Extract the (X, Y) coordinate from the center of the cell holding the provided text.  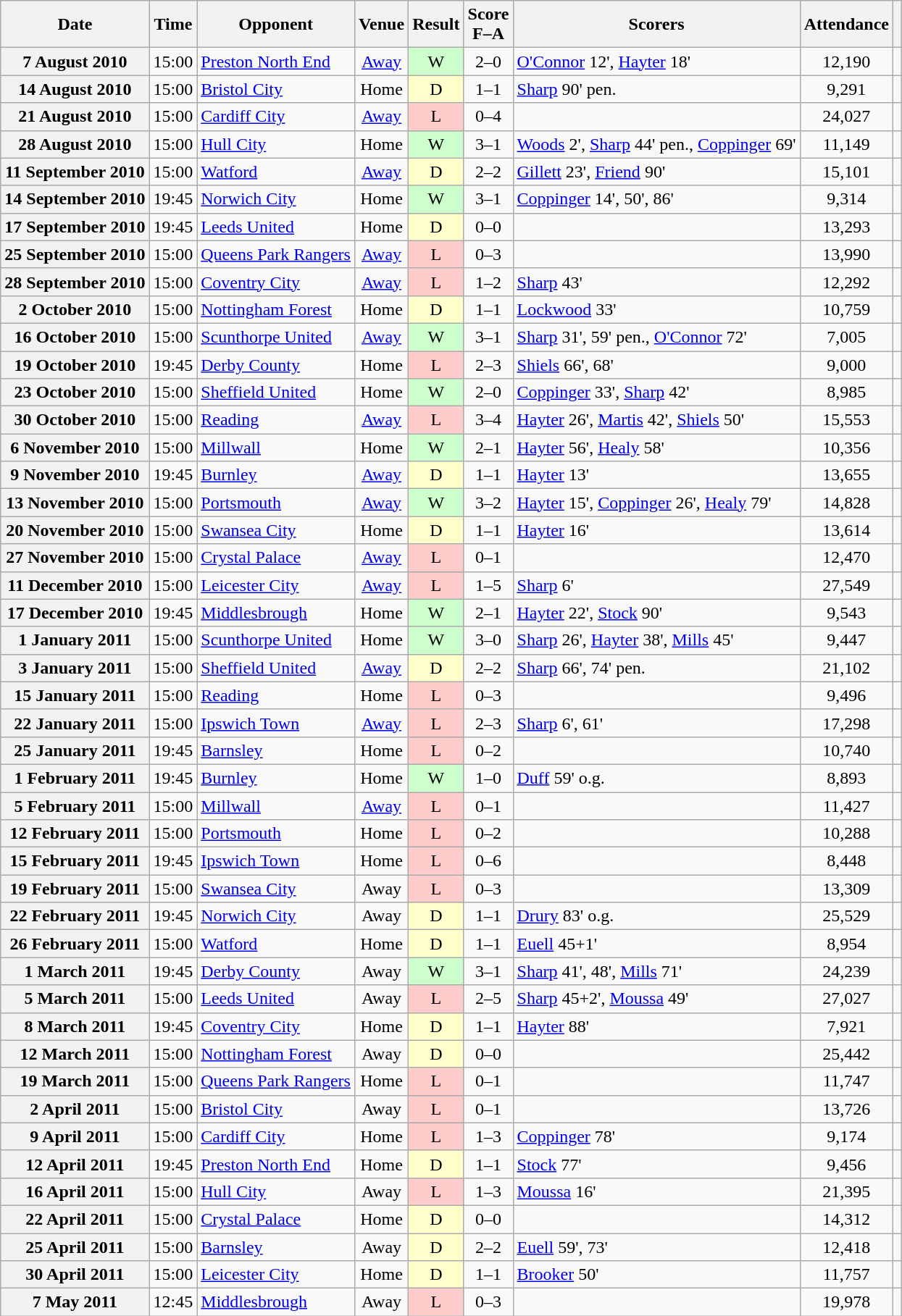
Hayter 26', Martis 42', Shiels 50' (656, 420)
2 April 2011 (75, 1109)
Hayter 56', Healy 58' (656, 448)
10,356 (846, 448)
1 February 2011 (75, 778)
9,543 (846, 613)
13,726 (846, 1109)
Sharp 6' (656, 585)
24,027 (846, 117)
19 October 2010 (75, 364)
8,893 (846, 778)
Hayter 22', Stock 90' (656, 613)
0–6 (488, 861)
Coppinger 33', Sharp 42' (656, 393)
25 April 2011 (75, 1246)
12 February 2011 (75, 834)
Coppinger 78' (656, 1136)
Time (173, 25)
7,005 (846, 337)
8,985 (846, 393)
9,291 (846, 89)
6 November 2010 (75, 448)
10,740 (846, 750)
10,759 (846, 309)
2–5 (488, 999)
14,828 (846, 503)
21 August 2010 (75, 117)
9,000 (846, 364)
2 October 2010 (75, 309)
Scorers (656, 25)
Stock 77' (656, 1164)
21,395 (846, 1191)
Sharp 31', 59' pen., O'Connor 72' (656, 337)
22 April 2011 (75, 1219)
Venue (381, 25)
Brooker 50' (656, 1275)
8,448 (846, 861)
Sharp 6', 61' (656, 723)
12:45 (173, 1302)
13,990 (846, 254)
1–2 (488, 282)
27,027 (846, 999)
ScoreF–A (488, 25)
9,447 (846, 640)
Woods 2', Sharp 44' pen., Coppinger 69' (656, 144)
5 March 2011 (75, 999)
22 February 2011 (75, 916)
Sharp 66', 74' pen. (656, 668)
5 February 2011 (75, 806)
Hayter 15', Coppinger 26', Healy 79' (656, 503)
1–0 (488, 778)
17 December 2010 (75, 613)
Sharp 45+2', Moussa 49' (656, 999)
Gillett 23', Friend 90' (656, 172)
8,954 (846, 944)
1 January 2011 (75, 640)
12 March 2011 (75, 1054)
25,442 (846, 1054)
Euell 45+1' (656, 944)
Sharp 43' (656, 282)
15 January 2011 (75, 695)
Moussa 16' (656, 1191)
O'Connor 12', Hayter 18' (656, 62)
13,614 (846, 530)
13,293 (846, 227)
23 October 2010 (75, 393)
13,655 (846, 475)
13,309 (846, 889)
9 November 2010 (75, 475)
21,102 (846, 668)
9 April 2011 (75, 1136)
11,757 (846, 1275)
0–4 (488, 117)
Date (75, 25)
3–4 (488, 420)
Sharp 90' pen. (656, 89)
26 February 2011 (75, 944)
11 September 2010 (75, 172)
Opponent (276, 25)
Drury 83' o.g. (656, 916)
17,298 (846, 723)
Sharp 41', 48', Mills 71' (656, 971)
11,149 (846, 144)
7,921 (846, 1026)
14,312 (846, 1219)
25,529 (846, 916)
15 February 2011 (75, 861)
27,549 (846, 585)
3 January 2011 (75, 668)
17 September 2010 (75, 227)
Hayter 16' (656, 530)
8 March 2011 (75, 1026)
12,470 (846, 558)
30 October 2010 (75, 420)
Sharp 26', Hayter 38', Mills 45' (656, 640)
1 March 2011 (75, 971)
Result (436, 25)
Lockwood 33' (656, 309)
3–2 (488, 503)
13 November 2010 (75, 503)
Hayter 13' (656, 475)
22 January 2011 (75, 723)
15,101 (846, 172)
19,978 (846, 1302)
28 August 2010 (75, 144)
27 November 2010 (75, 558)
Attendance (846, 25)
12,418 (846, 1246)
Coppinger 14', 50', 86' (656, 199)
16 October 2010 (75, 337)
11,427 (846, 806)
20 November 2010 (75, 530)
19 March 2011 (75, 1081)
12,292 (846, 282)
9,456 (846, 1164)
Duff 59' o.g. (656, 778)
11 December 2010 (75, 585)
Hayter 88' (656, 1026)
12 April 2011 (75, 1164)
16 April 2011 (75, 1191)
1–5 (488, 585)
Shiels 66', 68' (656, 364)
15,553 (846, 420)
9,496 (846, 695)
14 September 2010 (75, 199)
10,288 (846, 834)
11,747 (846, 1081)
28 September 2010 (75, 282)
30 April 2011 (75, 1275)
19 February 2011 (75, 889)
7 May 2011 (75, 1302)
9,314 (846, 199)
3–0 (488, 640)
12,190 (846, 62)
14 August 2010 (75, 89)
24,239 (846, 971)
7 August 2010 (75, 62)
25 September 2010 (75, 254)
9,174 (846, 1136)
Euell 59', 73' (656, 1246)
25 January 2011 (75, 750)
